Provide the [X, Y] coordinate of the cell's center where the given text is located.  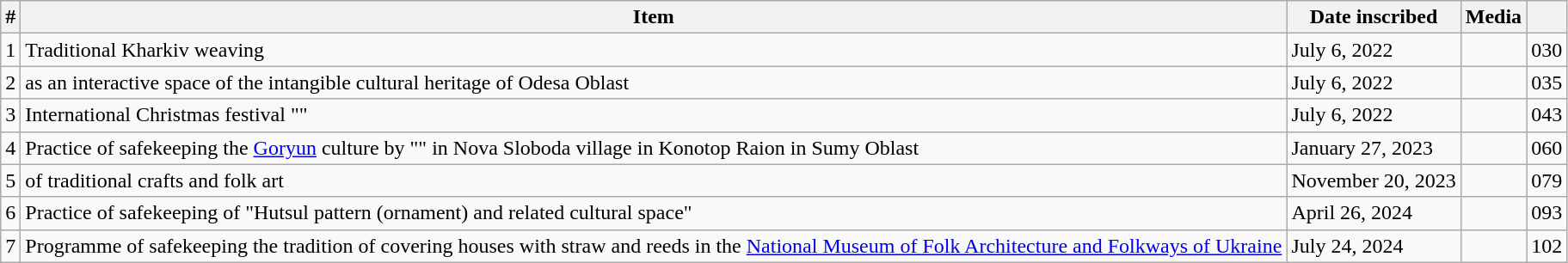
079 [1546, 180]
November 20, 2023 [1374, 180]
035 [1546, 83]
6 [10, 213]
# [10, 17]
Programme of safekeeping the tradition of covering houses with straw and reeds in the National Museum of Folk Architecture and Folkways of Ukraine [654, 246]
of traditional crafts and folk art [654, 180]
Practice of safekeeping of "Hutsul pattern (ornament) and related cultural space" [654, 213]
Item [654, 17]
1 [10, 50]
Traditional Kharkiv weaving [654, 50]
060 [1546, 148]
Media [1493, 17]
5 [10, 180]
030 [1546, 50]
July 24, 2024 [1374, 246]
093 [1546, 213]
043 [1546, 115]
4 [10, 148]
102 [1546, 246]
January 27, 2023 [1374, 148]
April 26, 2024 [1374, 213]
Practice of safekeeping the Goryun culture by "" in Nova Sloboda village in Konotop Raion in Sumy Oblast [654, 148]
Date inscribed [1374, 17]
2 [10, 83]
as an interactive space of the intangible cultural heritage of Odesa Oblast [654, 83]
3 [10, 115]
International Christmas festival "" [654, 115]
7 [10, 246]
